Return the [x, y] coordinate for the center point of the cell that contains the specified text.  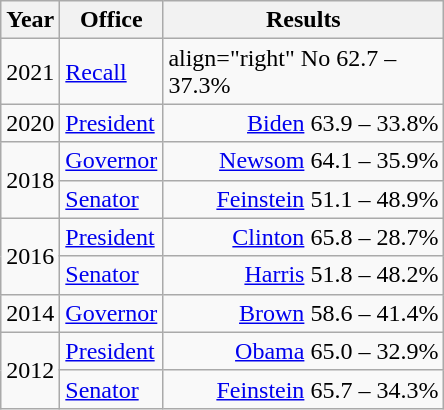
Results [304, 20]
2014 [30, 313]
Clinton 65.8 – 28.7% [304, 237]
Biden 63.9 – 33.8% [304, 123]
Brown 58.6 – 41.4% [304, 313]
Harris 51.8 – 48.2% [304, 275]
Office [112, 20]
2018 [30, 180]
Feinstein 51.1 – 48.9% [304, 199]
Recall [112, 72]
2012 [30, 370]
Newsom 64.1 – 35.9% [304, 161]
Feinstein 65.7 – 34.3% [304, 389]
align="right" No 62.7 – 37.3% [304, 72]
2021 [30, 72]
Year [30, 20]
2020 [30, 123]
2016 [30, 256]
Obama 65.0 – 32.9% [304, 351]
